Capture the cell that displays the provided text and extract its [x, y] central coordinate. 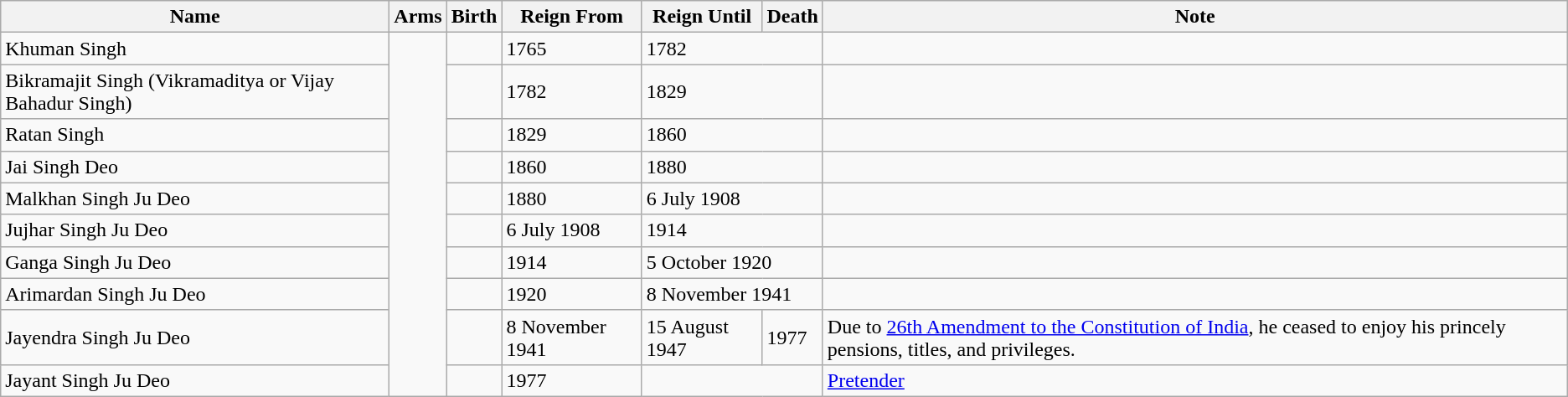
Arimardan Singh Ju Deo [195, 294]
1920 [571, 294]
1765 [571, 49]
15 August 1947 [702, 337]
Malkhan Singh Ju Deo [195, 198]
Pretender [1194, 380]
Note [1194, 17]
Due to 26th Amendment to the Constitution of India, he ceased to enjoy his princely pensions, titles, and privileges. [1194, 337]
Jai Singh Deo [195, 167]
Reign Until [702, 17]
Death [792, 17]
Reign From [571, 17]
Arms [418, 17]
Jayant Singh Ju Deo [195, 380]
Jayendra Singh Ju Deo [195, 337]
Ratan Singh [195, 135]
Bikramajit Singh (Vikramaditya or Vijay Bahadur Singh) [195, 92]
Khuman Singh [195, 49]
Jujhar Singh Ju Deo [195, 230]
Ganga Singh Ju Deo [195, 262]
Name [195, 17]
Birth [474, 17]
5 October 1920 [732, 262]
